Search for the cell housing the specified text and yield its [x, y] center coordinate. 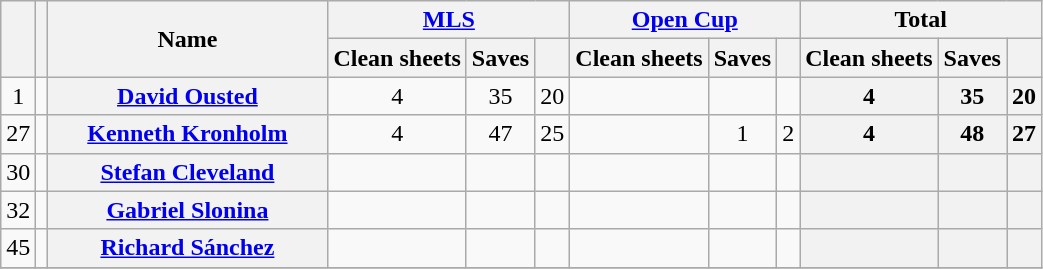
Richard Sánchez [188, 248]
MLS [449, 20]
47 [500, 134]
25 [552, 134]
David Ousted [188, 96]
48 [972, 134]
2 [788, 134]
Name [188, 39]
30 [18, 172]
Stefan Cleveland [188, 172]
32 [18, 210]
Open Cup [685, 20]
Gabriel Slonina [188, 210]
Total [921, 20]
Kenneth Kronholm [188, 134]
45 [18, 248]
